Find where the given text appears and provide that cell's center as (X, Y) coordinate. 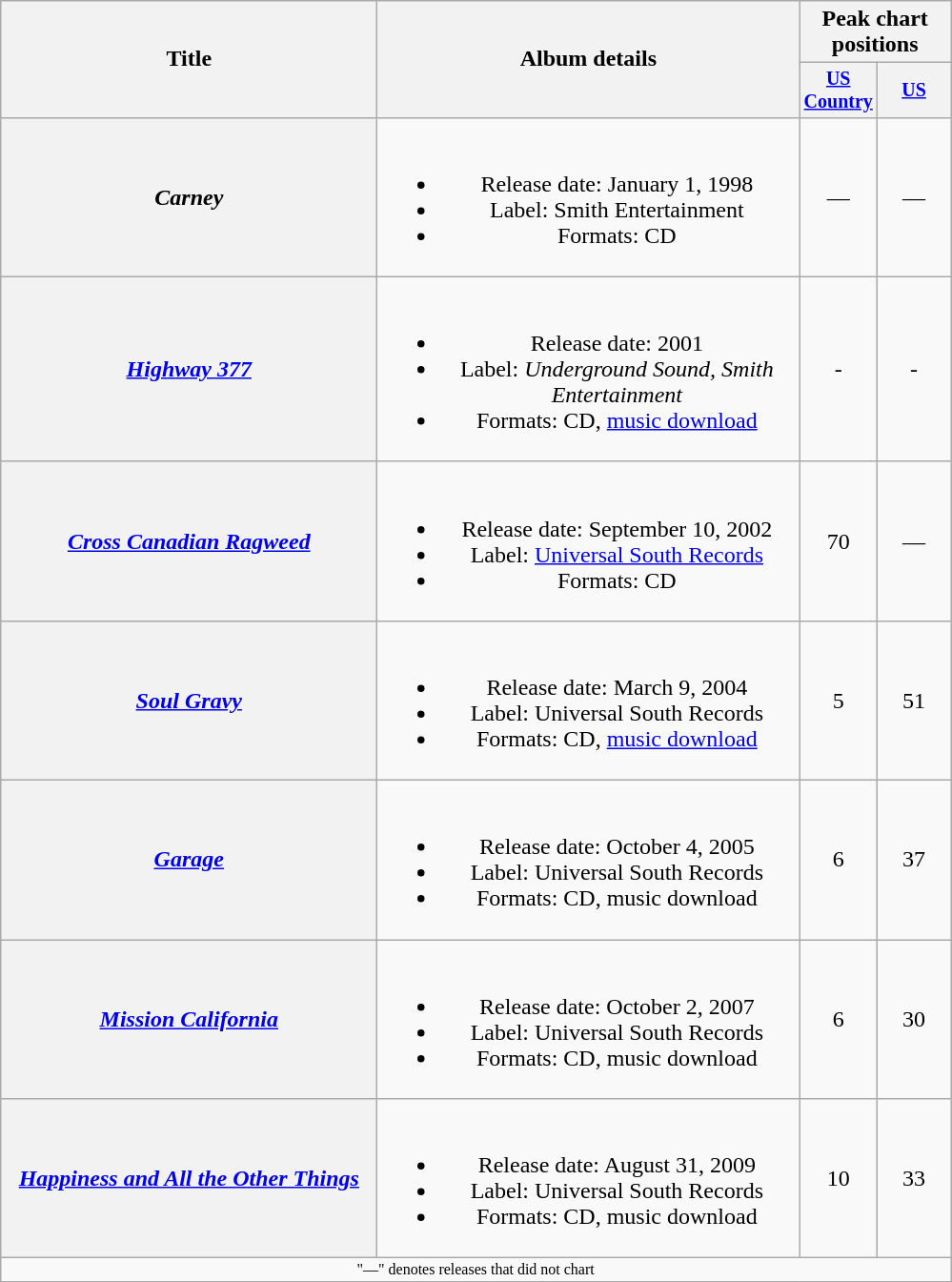
5 (839, 700)
US (915, 90)
US Country (839, 90)
33 (915, 1178)
37 (915, 860)
Release date: September 10, 2002Label: Universal South RecordsFormats: CD (589, 541)
"—" denotes releases that did not chart (476, 1270)
51 (915, 700)
Release date: January 1, 1998Label: Smith EntertainmentFormats: CD (589, 196)
70 (839, 541)
Soul Gravy (189, 700)
Release date: March 9, 2004Label: Universal South RecordsFormats: CD, music download (589, 700)
Title (189, 59)
Release date: October 4, 2005Label: Universal South RecordsFormats: CD, music download (589, 860)
Mission California (189, 1020)
Release date: October 2, 2007Label: Universal South RecordsFormats: CD, music download (589, 1020)
Happiness and All the Other Things (189, 1178)
Cross Canadian Ragweed (189, 541)
10 (839, 1178)
Highway 377 (189, 369)
Album details (589, 59)
Peak chartpositions (875, 32)
Release date: August 31, 2009Label: Universal South RecordsFormats: CD, music download (589, 1178)
30 (915, 1020)
Release date: 2001Label: Underground Sound, Smith EntertainmentFormats: CD, music download (589, 369)
Carney (189, 196)
Garage (189, 860)
